Determine the [x, y] coordinate at the center of the cell enclosing the given text.  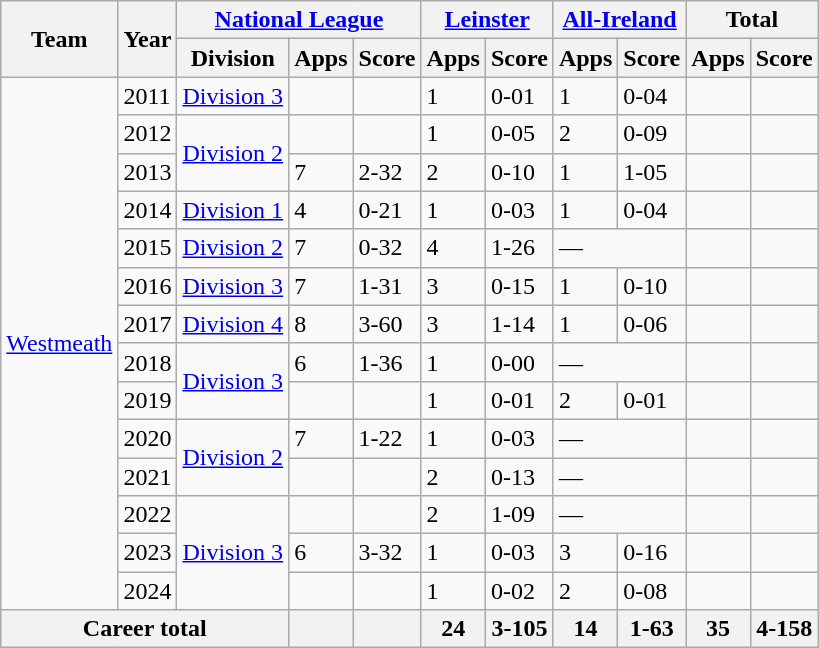
1-05 [652, 172]
8 [321, 324]
3-105 [519, 629]
Year [148, 39]
0-00 [519, 362]
2013 [148, 172]
2015 [148, 248]
Team [60, 39]
3-32 [387, 553]
0-16 [652, 553]
Leinster [487, 20]
Total [752, 20]
0-06 [652, 324]
0-21 [387, 210]
0-15 [519, 286]
0-32 [387, 248]
0-09 [652, 134]
2016 [148, 286]
1-14 [519, 324]
2021 [148, 477]
35 [718, 629]
0-02 [519, 591]
1-63 [652, 629]
0-05 [519, 134]
0-13 [519, 477]
Career total [145, 629]
1-26 [519, 248]
2014 [148, 210]
National League [299, 20]
24 [453, 629]
2022 [148, 515]
2-32 [387, 172]
Westmeath [60, 344]
3-60 [387, 324]
2020 [148, 438]
All-Ireland [619, 20]
2019 [148, 400]
1-22 [387, 438]
14 [585, 629]
1-31 [387, 286]
4-158 [784, 629]
1-09 [519, 515]
Division 1 [233, 210]
2018 [148, 362]
Division [233, 58]
2012 [148, 134]
1-36 [387, 362]
2011 [148, 96]
2024 [148, 591]
2023 [148, 553]
Division 4 [233, 324]
0-08 [652, 591]
2017 [148, 324]
